Identify which cell holds the provided text, then report its (x, y) central coordinate. 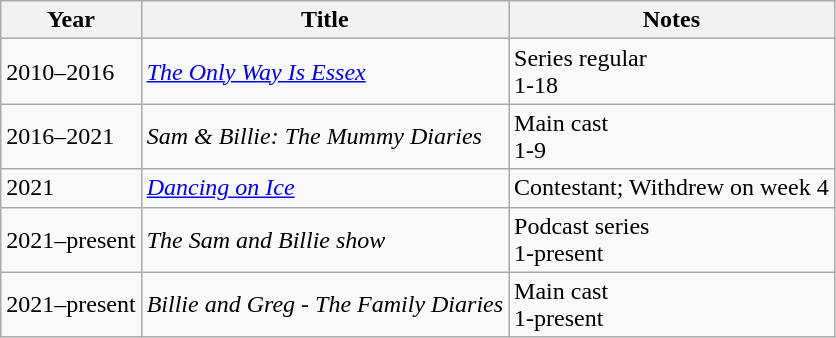
Podcast series1-present (672, 240)
The Only Way Is Essex (324, 72)
Contestant; Withdrew on week 4 (672, 188)
Billie and Greg - The Family Diaries (324, 304)
2016–2021 (71, 136)
Main cast1-9 (672, 136)
Main cast1-present (672, 304)
Dancing on Ice (324, 188)
2021 (71, 188)
Title (324, 20)
Sam & Billie: The Mummy Diaries (324, 136)
Series regular 1-18 (672, 72)
2010–2016 (71, 72)
Notes (672, 20)
The Sam and Billie show (324, 240)
Year (71, 20)
